Extract the (X, Y) coordinate from the center of the cell holding the provided text.  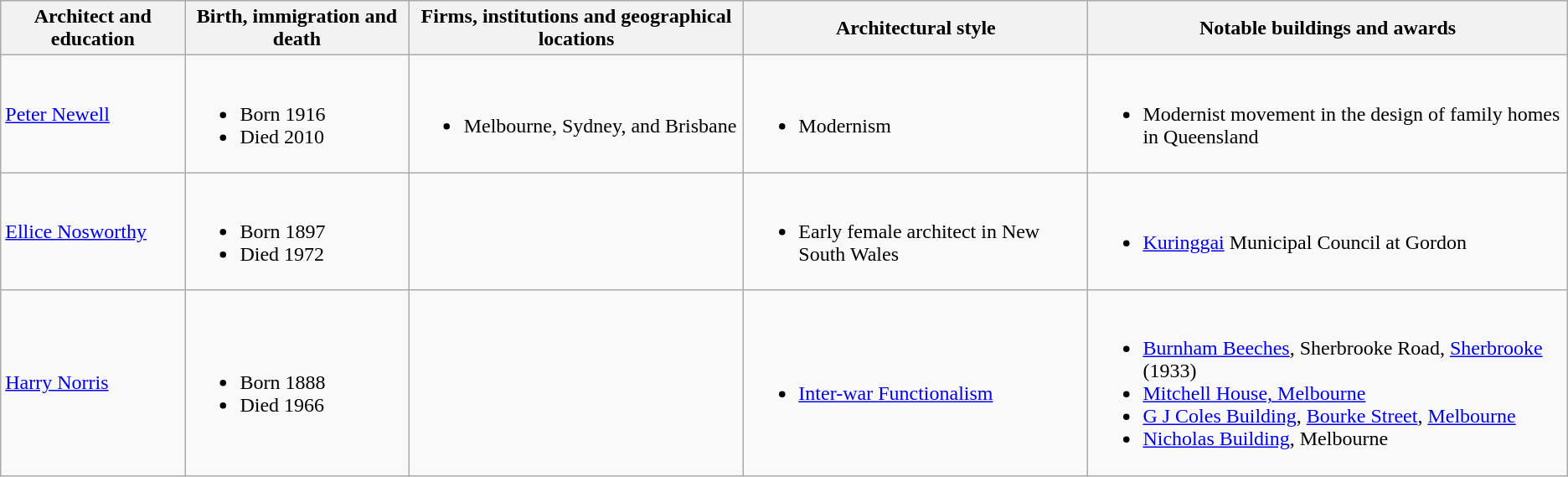
Early female architect in New South Wales (916, 231)
Firms, institutions and geographical locations (576, 29)
Notable buildings and awards (1328, 29)
Inter-war Functionalism (916, 382)
Architectural style (916, 29)
Architect and education (93, 29)
Born 1888Died 1966 (297, 382)
Modernism (916, 114)
Born 1916Died 2010 (297, 114)
Modernist movement in the design of family homes in Queensland (1328, 114)
Born 1897Died 1972 (297, 231)
Ellice Nosworthy (93, 231)
Kuringgai Municipal Council at Gordon (1328, 231)
Birth, immigration and death (297, 29)
Peter Newell (93, 114)
Harry Norris (93, 382)
Burnham Beeches, Sherbrooke Road, Sherbrooke (1933)Mitchell House, MelbourneG J Coles Building, Bourke Street, MelbourneNicholas Building, Melbourne (1328, 382)
Melbourne, Sydney, and Brisbane (576, 114)
